Detect which cell encompasses the target text, then output its (x, y) center coordinate. 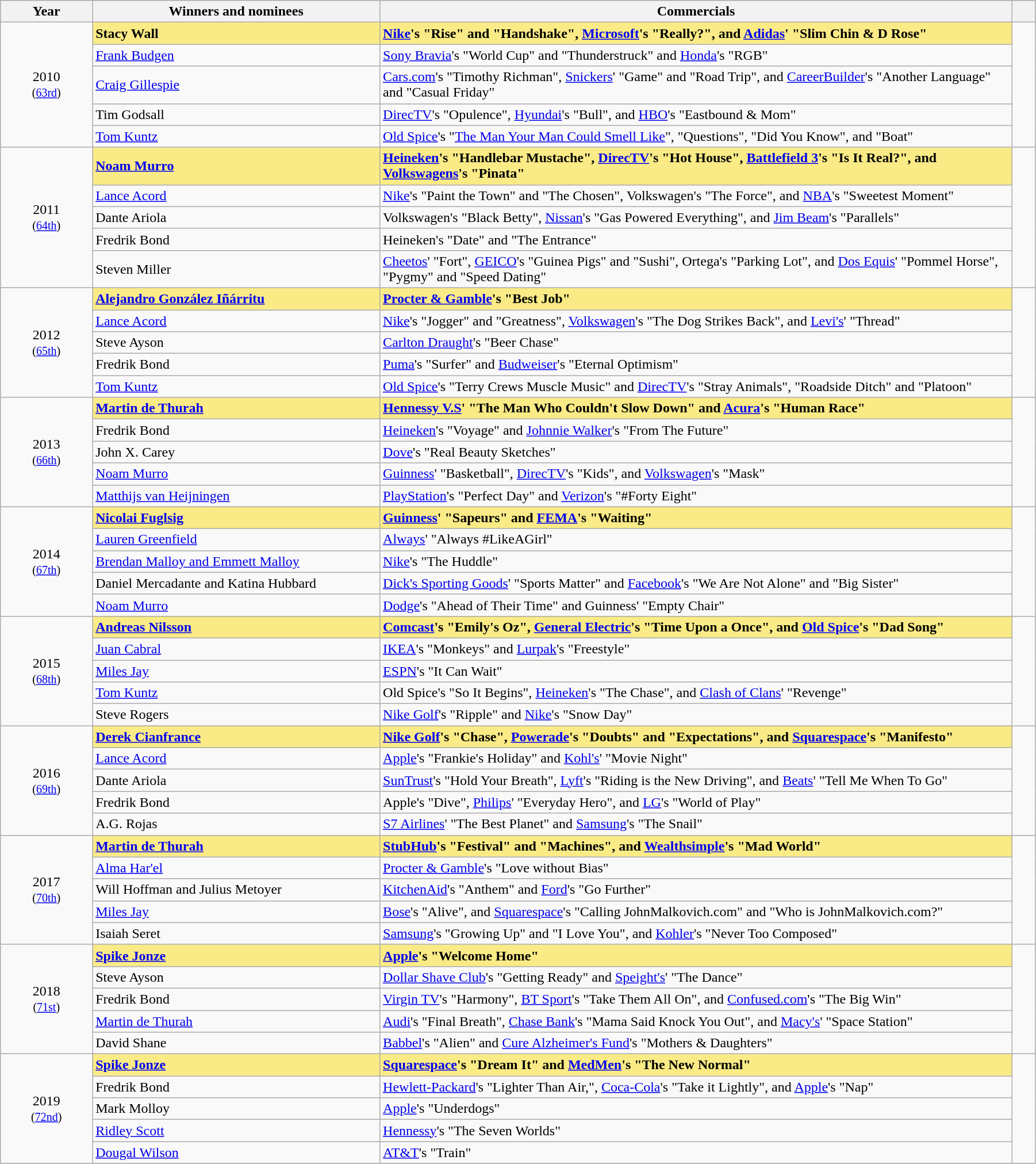
Procter & Gamble's "Best Job" (696, 298)
Commercials (696, 12)
Heineken's "Date" and "The Entrance" (696, 239)
Daniel Mercadante and Katina Hubbard (236, 583)
Sony Bravia's "World Cup" and "Thunderstruck" and Honda's "RGB" (696, 55)
Cars.com's "Timothy Richman", Snickers' "Game" and "Road Trip", and CareerBuilder's "Another Language" and "Casual Friday" (696, 85)
Nike's "Jogger" and "Greatness", Volkswagen's "The Dog Strikes Back", and Levi's' "Thread" (696, 320)
Procter & Gamble's "Love without Bias" (696, 868)
Comcast's "Emily's Oz", General Electric's "Time Upon a Once", and Old Spice's "Dad Song" (696, 627)
Nike's "Paint the Town" and "The Chosen", Volkswagen's "The Force", and NBA's "Sweetest Moment" (696, 196)
Always' "Always #LikeAGirl" (696, 539)
2010(63rd) (47, 85)
2014(67th) (47, 561)
Alejandro González Iñárritu (236, 298)
Old Spice's "So It Begins", Heineken's "The Chase", and Clash of Clans' "Revenge" (696, 693)
2019(72nd) (47, 1109)
Dove's "Real Beauty Sketches" (696, 452)
2011(64th) (47, 217)
IKEA's "Monkeys" and Lurpak's "Freestyle" (696, 649)
Squarespace's "Dream It" and MedMen's "The New Normal" (696, 1065)
Apple's "Dive", Philips' "Everyday Hero", and LG's "World of Play" (696, 802)
Dollar Shave Club's "Getting Ready" and Speight's' "The Dance" (696, 977)
Year (47, 12)
Samsung's "Growing Up" and "I Love You", and Kohler's "Never Too Composed" (696, 933)
David Shane (236, 1043)
Heineken's "Voyage" and Johnnie Walker's "From The Future" (696, 430)
Old Spice's "Terry Crews Muscle Music" and DirecTV's "Stray Animals", "Roadside Ditch" and "Platoon" (696, 386)
Guinness' "Sapeurs" and FEMA's "Waiting" (696, 518)
Puma's "Surfer" and Budweiser's "Eternal Optimism" (696, 365)
Stacy Wall (236, 33)
AT&T's "Train" (696, 1152)
Apple's "Welcome Home" (696, 955)
Old Spice's "The Man Your Man Could Smell Like", "Questions", "Did You Know", and "Boat" (696, 136)
Nicolai Fuglsig (236, 518)
StubHub's "Festival" and "Machines", and Wealthsimple's "Mad World" (696, 846)
Hennessy V.S' "The Man Who Couldn't Slow Down" and Acura's "Human Race" (696, 408)
Lauren Greenfield (236, 539)
Isaiah Seret (236, 933)
Dick's Sporting Goods' "Sports Matter" and Facebook's "We Are Not Alone" and "Big Sister" (696, 583)
Ridley Scott (236, 1131)
Bose's "Alive", and Squarespace's "Calling JohnMalkovich.com" and "Who is JohnMalkovich.com?" (696, 912)
Babbel's "Alien" and Cure Alzheimer's Fund's "Mothers & Daughters" (696, 1043)
Derek Cianfrance (236, 737)
Matthijs van Heijningen (236, 496)
Dougal Wilson (236, 1152)
A.G. Rojas (236, 824)
PlayStation's "Perfect Day" and Verizon's "#Forty Eight" (696, 496)
2013(66th) (47, 452)
2018(71st) (47, 999)
Steve Rogers (236, 715)
Audi's "Final Breath", Chase Bank's "Mama Said Knock You Out", and Macy's' "Space Station" (696, 1021)
Nike's "Rise" and "Handshake", Microsoft's "Really?", and Adidas' "Slim Chin & D Rose" (696, 33)
Guinness' "Basketball", DirecTV's "Kids", and Volkswagen's "Mask" (696, 474)
2016(69th) (47, 780)
Nike Golf's "Ripple" and Nike's "Snow Day" (696, 715)
Alma Har'el (236, 868)
Carlton Draught's "Beer Chase" (696, 343)
Apple's "Underdogs" (696, 1109)
Mark Molloy (236, 1109)
Nike's "The Huddle" (696, 561)
DirecTV's "Opulence", Hyundai's "Bull", and HBO's "Eastbound & Mom" (696, 114)
Nike Golf's "Chase", Powerade's "Doubts" and "Expectations", and Squarespace's "Manifesto" (696, 737)
Brendan Malloy and Emmett Malloy (236, 561)
KitchenAid's "Anthem" and Ford's "Go Further" (696, 890)
Cheetos' "Fort", GEICO's "Guinea Pigs" and "Sushi", Ortega's "Parking Lot", and Dos Equis' "Pommel Horse", "Pygmy" and "Speed Dating" (696, 269)
SunTrust's "Hold Your Breath", Lyft's "Riding is the New Driving", and Beats' "Tell Me When To Go" (696, 780)
Hewlett-Packard's "Lighter Than Air,", Coca-Cola's "Take it Lightly", and Apple's "Nap" (696, 1087)
Frank Budgen (236, 55)
Andreas Nilsson (236, 627)
Craig Gillespie (236, 85)
Winners and nominees (236, 12)
Volkswagen's "Black Betty", Nissan's "Gas Powered Everything", and Jim Beam's "Parallels" (696, 217)
Will Hoffman and Julius Metoyer (236, 890)
Hennessy's "The Seven Worlds" (696, 1131)
S7 Airlines' "The Best Planet" and Samsung's "The Snail" (696, 824)
2017(70th) (47, 890)
ESPN's "It Can Wait" (696, 671)
John X. Carey (236, 452)
2015(68th) (47, 671)
Virgin TV's "Harmony", BT Sport's "Take Them All On", and Confused.com's "The Big Win" (696, 999)
2012(65th) (47, 342)
Heineken's "Handlebar Mustache", DirecTV's "Hot House", Battlefield 3's "Is It Real?", and Volkswagens's "Pinata" (696, 166)
Tim Godsall (236, 114)
Steven Miller (236, 269)
Juan Cabral (236, 649)
Dodge's "Ahead of Their Time" and Guinness' "Empty Chair" (696, 605)
Apple's "Frankie's Holiday" and Kohl's' "Movie Night" (696, 759)
